Locate the cell with the specified text and output its [x, y] center coordinate. 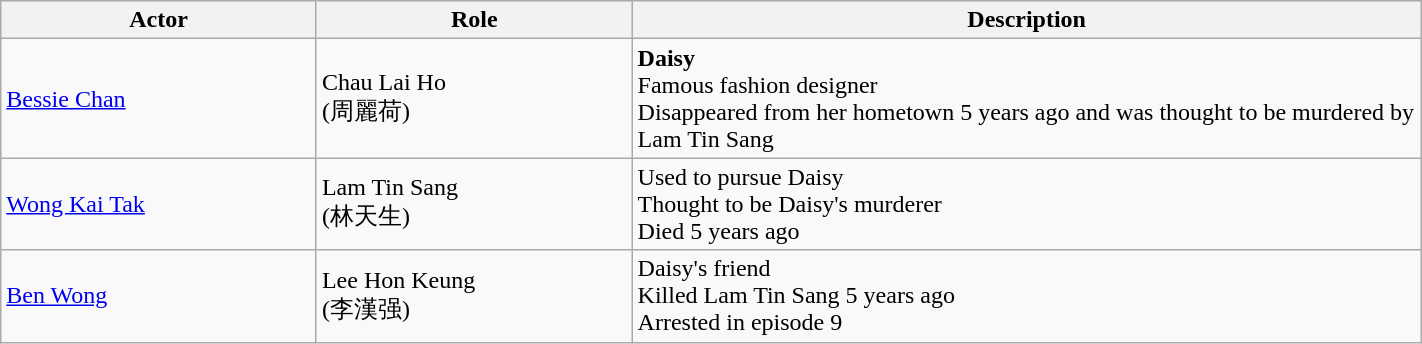
Lee Hon Keung(李漢强) [474, 296]
Daisy's friendKilled Lam Tin Sang 5 years agoArrested in episode 9 [1026, 296]
DaisyFamous fashion designerDisappeared from her hometown 5 years ago and was thought to be murdered by Lam Tin Sang [1026, 98]
Used to pursue DaisyThought to be Daisy's murdererDied 5 years ago [1026, 204]
Bessie Chan [159, 98]
Description [1026, 20]
Ben Wong [159, 296]
Chau Lai Ho(周麗荷) [474, 98]
Actor [159, 20]
Lam Tin Sang(林天生) [474, 204]
Wong Kai Tak [159, 204]
Role [474, 20]
